Return [x, y] of the center of cell containing provided text 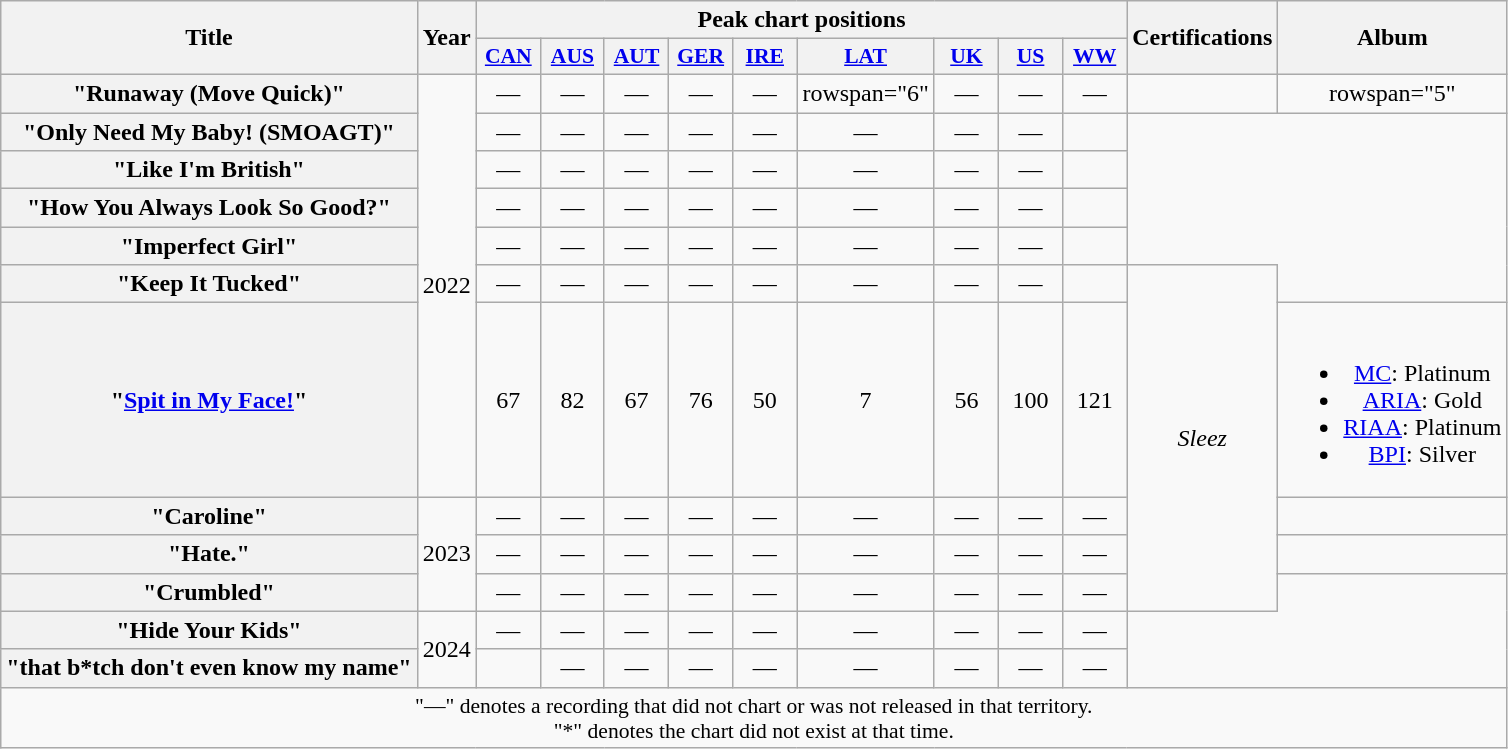
2023 [446, 554]
Year [446, 38]
CAN [508, 57]
LAT [866, 57]
MC: PlatinumARIA: GoldRIAA: PlatinumBPI: Silver [1392, 400]
"Hide Your Kids" [209, 630]
US [1030, 57]
"that b*tch don't even know my name" [209, 668]
121 [1095, 400]
56 [966, 400]
AUS [572, 57]
7 [866, 400]
GER [701, 57]
"Hate." [209, 554]
rowspan="5" [1392, 93]
2022 [446, 285]
76 [701, 400]
"—" denotes a recording that did not chart or was not released in that territory."*" denotes the chart did not exist at that time. [754, 718]
Sleez [1202, 438]
Peak chart positions [802, 20]
WW [1095, 57]
Title [209, 38]
Certifications [1202, 38]
"Imperfect Girl" [209, 246]
"Caroline" [209, 516]
50 [765, 400]
2024 [446, 649]
"Runaway (Move Quick)" [209, 93]
UK [966, 57]
"Keep It Tucked" [209, 284]
Album [1392, 38]
AUT [636, 57]
"Spit in My Face!" [209, 400]
100 [1030, 400]
82 [572, 400]
IRE [765, 57]
"How You Always Look So Good?" [209, 208]
"Like I'm British" [209, 170]
"Only Need My Baby! (SMOAGT)" [209, 131]
rowspan="6" [866, 93]
"Crumbled" [209, 592]
